Return the [x, y] coordinate for the center point of the cell that contains the specified text.  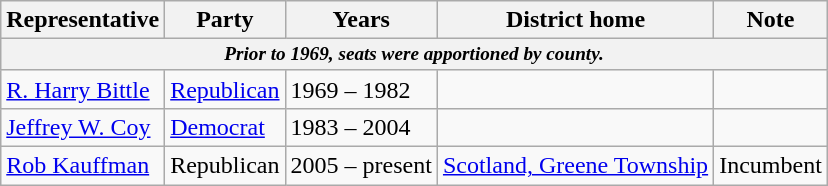
District home [575, 20]
2005 – present [361, 166]
Incumbent [771, 166]
1969 – 1982 [361, 89]
1983 – 2004 [361, 128]
Jeffrey W. Coy [83, 128]
R. Harry Bittle [83, 89]
Rob Kauffman [83, 166]
Note [771, 20]
Years [361, 20]
Representative [83, 20]
Prior to 1969, seats were apportioned by county. [414, 55]
Scotland, Greene Township [575, 166]
Democrat [225, 128]
Party [225, 20]
